From the cell containing the given text, extract its center point as [X, Y] coordinate. 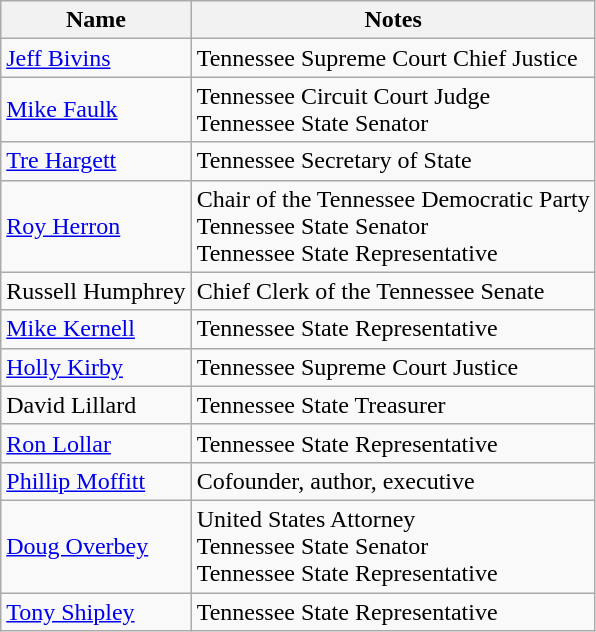
Chief Clerk of the Tennessee Senate [393, 291]
Tennessee Circuit Court JudgeTennessee State Senator [393, 110]
Phillip Moffitt [96, 481]
Tennessee Supreme Court Justice [393, 367]
Tennessee Secretary of State [393, 161]
Mike Kernell [96, 329]
Tennessee Supreme Court Chief Justice [393, 58]
Jeff Bivins [96, 58]
Cofounder, author, executive [393, 481]
Ron Lollar [96, 443]
Notes [393, 20]
David Lillard [96, 405]
Tony Shipley [96, 611]
Holly Kirby [96, 367]
Russell Humphrey [96, 291]
United States AttorneyTennessee State Senator Tennessee State Representative [393, 546]
Chair of the Tennessee Democratic PartyTennessee State SenatorTennessee State Representative [393, 226]
Tennessee State Treasurer [393, 405]
Tre Hargett [96, 161]
Roy Herron [96, 226]
Doug Overbey [96, 546]
Name [96, 20]
Mike Faulk [96, 110]
